Capture the cell that displays the provided text and extract its [X, Y] central coordinate. 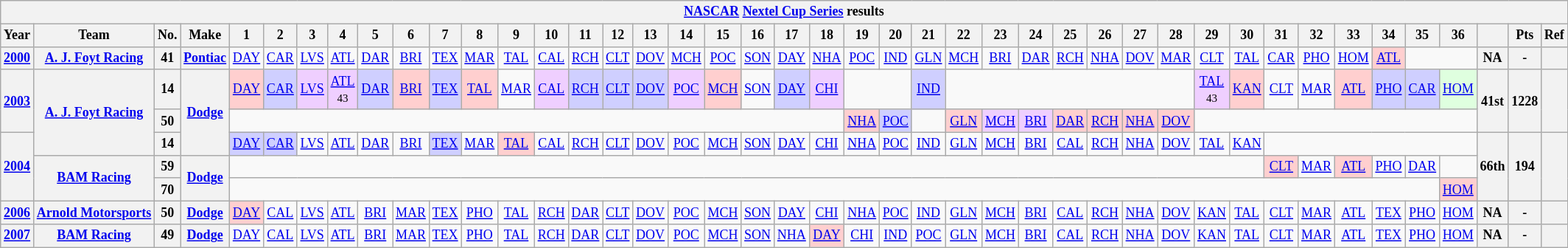
9 [517, 35]
17 [791, 35]
41 [168, 58]
70 [168, 189]
1 [246, 35]
10 [551, 35]
16 [757, 35]
49 [168, 236]
27 [1140, 35]
7 [445, 35]
Make [205, 35]
ATL43 [343, 89]
6 [411, 35]
32 [1317, 35]
18 [827, 35]
26 [1105, 35]
35 [1422, 35]
29 [1212, 35]
Ref [1554, 35]
4 [343, 35]
Team [94, 35]
TAL43 [1212, 89]
33 [1353, 35]
41st [1493, 100]
28 [1176, 35]
1228 [1525, 100]
59 [168, 167]
No. [168, 35]
2006 [18, 213]
194 [1525, 167]
12 [617, 35]
Pts [1525, 35]
23 [1001, 35]
5 [376, 35]
Arnold Motorsports [94, 213]
19 [862, 35]
21 [928, 35]
2 [280, 35]
25 [1070, 35]
NASCAR Nextel Cup Series results [784, 12]
2000 [18, 58]
2004 [18, 167]
8 [480, 35]
2007 [18, 236]
20 [895, 35]
Pontiac [205, 58]
Year [18, 35]
24 [1036, 35]
31 [1281, 35]
36 [1457, 35]
66th [1493, 167]
13 [651, 35]
15 [723, 35]
30 [1247, 35]
22 [964, 35]
34 [1388, 35]
2003 [18, 100]
11 [585, 35]
3 [312, 35]
